Return the (X, Y) coordinate for the center point of the cell that contains the specified text.  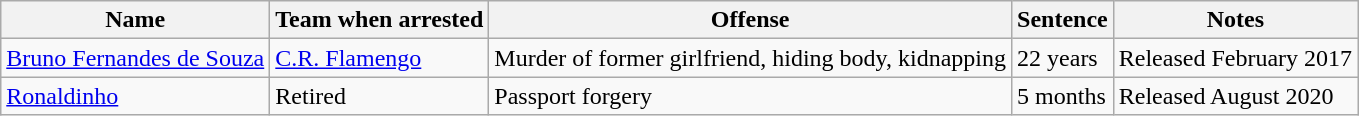
Ronaldinho (136, 96)
Murder of former girlfriend, hiding body, kidnapping (750, 58)
Sentence (1063, 20)
Released August 2020 (1235, 96)
Released February 2017 (1235, 58)
5 months (1063, 96)
Passport forgery (750, 96)
Team when arrested (380, 20)
Retired (380, 96)
Notes (1235, 20)
Offense (750, 20)
22 years (1063, 58)
C.R. Flamengo (380, 58)
Name (136, 20)
Bruno Fernandes de Souza (136, 58)
